Provide the (x, y) coordinate of the cell's center where the given text is located.  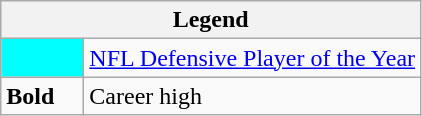
NFL Defensive Player of the Year (252, 58)
Bold (42, 96)
Career high (252, 96)
Legend (211, 20)
